Search for the cell housing the specified text and yield its (x, y) center coordinate. 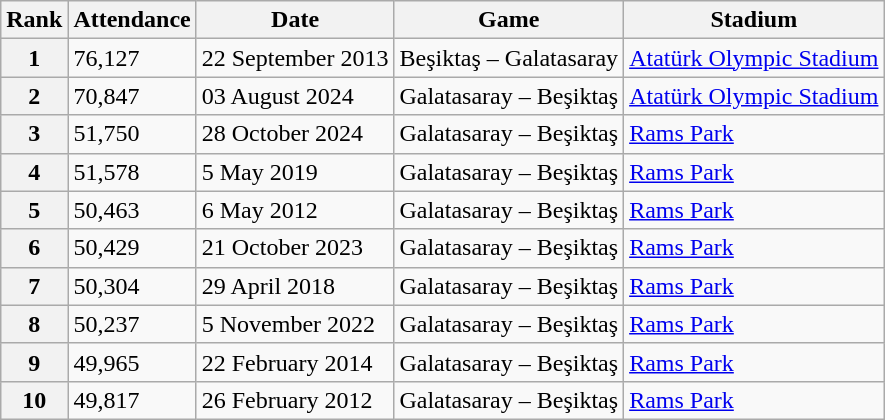
Stadium (754, 20)
3 (34, 134)
26 February 2012 (295, 400)
Attendance (132, 20)
03 August 2024 (295, 96)
7 (34, 286)
9 (34, 362)
51,578 (132, 172)
22 September 2013 (295, 58)
51,750 (132, 134)
5 November 2022 (295, 324)
76,127 (132, 58)
50,237 (132, 324)
Rank (34, 20)
2 (34, 96)
1 (34, 58)
22 February 2014 (295, 362)
6 May 2012 (295, 210)
49,817 (132, 400)
50,304 (132, 286)
Date (295, 20)
49,965 (132, 362)
29 April 2018 (295, 286)
10 (34, 400)
5 (34, 210)
Beşiktaş – Galatasaray (509, 58)
8 (34, 324)
5 May 2019 (295, 172)
4 (34, 172)
28 October 2024 (295, 134)
50,463 (132, 210)
Game (509, 20)
50,429 (132, 248)
70,847 (132, 96)
21 October 2023 (295, 248)
6 (34, 248)
